Locate the cell with the specified text and output its [x, y] center coordinate. 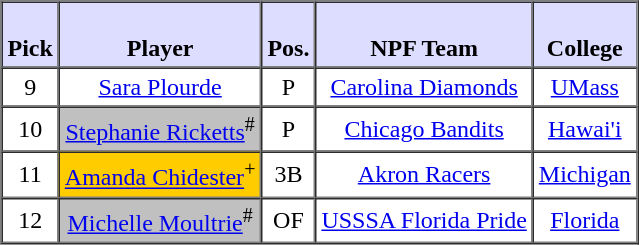
OF [288, 220]
Hawai'i [585, 128]
Carolina Diamonds [424, 88]
Michelle Moultrie# [160, 220]
10 [30, 128]
Stephanie Ricketts# [160, 128]
UMass [585, 88]
9 [30, 88]
Akron Racers [424, 174]
USSSA Florida Pride [424, 220]
3B [288, 174]
Pick [30, 35]
Chicago Bandits [424, 128]
NPF Team [424, 35]
Player [160, 35]
Florida [585, 220]
11 [30, 174]
Michigan [585, 174]
Pos. [288, 35]
Sara Plourde [160, 88]
Amanda Chidester+ [160, 174]
College [585, 35]
12 [30, 220]
